Return (x, y) of the center of cell containing provided text 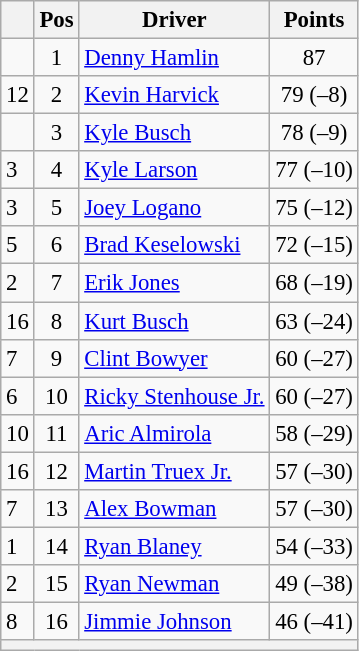
4 (56, 170)
Ryan Blaney (174, 546)
63 (–24) (314, 321)
15 (56, 584)
68 (–19) (314, 283)
Brad Keselowski (174, 245)
54 (–33) (314, 546)
14 (56, 546)
78 (–9) (314, 133)
Ryan Newman (174, 584)
Pos (56, 20)
Jimmie Johnson (174, 621)
Kurt Busch (174, 321)
13 (56, 509)
75 (–12) (314, 208)
Joey Logano (174, 208)
11 (56, 433)
72 (–15) (314, 245)
Kyle Busch (174, 133)
Ricky Stenhouse Jr. (174, 396)
Clint Bowyer (174, 358)
49 (–38) (314, 584)
Kevin Harvick (174, 95)
Kyle Larson (174, 170)
Aric Almirola (174, 433)
Denny Hamlin (174, 58)
77 (–10) (314, 170)
Alex Bowman (174, 509)
87 (314, 58)
9 (56, 358)
79 (–8) (314, 95)
46 (–41) (314, 621)
Points (314, 20)
Martin Truex Jr. (174, 471)
58 (–29) (314, 433)
Driver (174, 20)
Erik Jones (174, 283)
